Pinpoint the cell where the given text exists, returning its [x, y] midpoint coordinate. 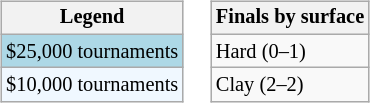
$25,000 tournaments [92, 51]
Finals by surface [290, 18]
Hard (0–1) [290, 51]
Clay (2–2) [290, 85]
Legend [92, 18]
$10,000 tournaments [92, 85]
